Find where the given text appears and provide that cell's center as [X, Y] coordinate. 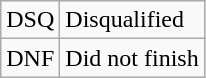
Disqualified [132, 20]
Did not finish [132, 58]
DNF [30, 58]
DSQ [30, 20]
